Provide the (x, y) coordinate of the cell's center where the given text is located.  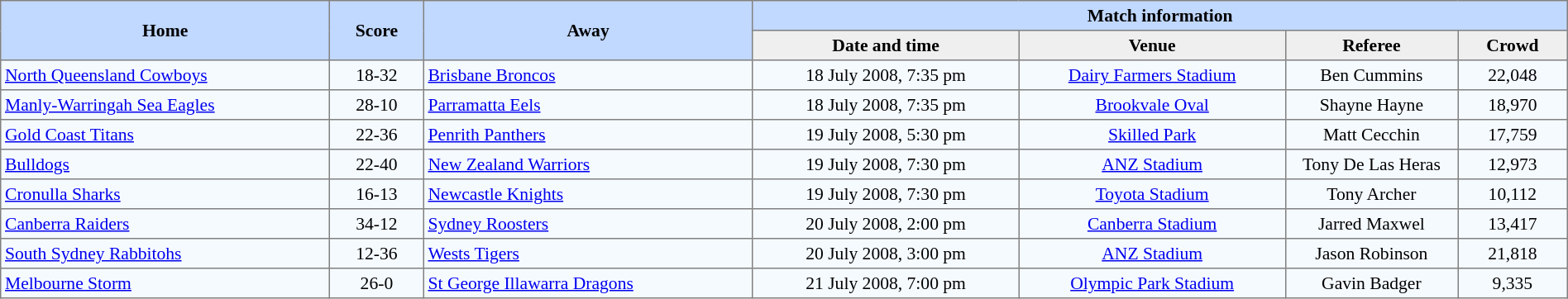
Olympic Park Stadium (1152, 283)
Shayne Hayne (1371, 105)
9,335 (1513, 283)
Manly-Warringah Sea Eagles (165, 105)
Gavin Badger (1371, 283)
22,048 (1513, 75)
21,818 (1513, 254)
Skilled Park (1152, 135)
10,112 (1513, 194)
Newcastle Knights (588, 194)
Score (377, 31)
20 July 2008, 2:00 pm (886, 224)
22-40 (377, 164)
Gold Coast Titans (165, 135)
Bulldogs (165, 164)
Match information (1159, 16)
South Sydney Rabbitohs (165, 254)
Penrith Panthers (588, 135)
North Queensland Cowboys (165, 75)
Dairy Farmers Stadium (1152, 75)
13,417 (1513, 224)
Parramatta Eels (588, 105)
Home (165, 31)
20 July 2008, 3:00 pm (886, 254)
Canberra Raiders (165, 224)
New Zealand Warriors (588, 164)
Brookvale Oval (1152, 105)
18-32 (377, 75)
18,970 (1513, 105)
Wests Tigers (588, 254)
St George Illawarra Dragons (588, 283)
Tony De Las Heras (1371, 164)
Venue (1152, 45)
26-0 (377, 283)
19 July 2008, 5:30 pm (886, 135)
Ben Cummins (1371, 75)
Away (588, 31)
Canberra Stadium (1152, 224)
Brisbane Broncos (588, 75)
Cronulla Sharks (165, 194)
28-10 (377, 105)
34-12 (377, 224)
Crowd (1513, 45)
Tony Archer (1371, 194)
Referee (1371, 45)
Melbourne Storm (165, 283)
Sydney Roosters (588, 224)
16-13 (377, 194)
Toyota Stadium (1152, 194)
Jason Robinson (1371, 254)
17,759 (1513, 135)
12,973 (1513, 164)
Matt Cecchin (1371, 135)
22-36 (377, 135)
Jarred Maxwel (1371, 224)
12-36 (377, 254)
Date and time (886, 45)
21 July 2008, 7:00 pm (886, 283)
